Detect which cell encompasses the target text, then output its [x, y] center coordinate. 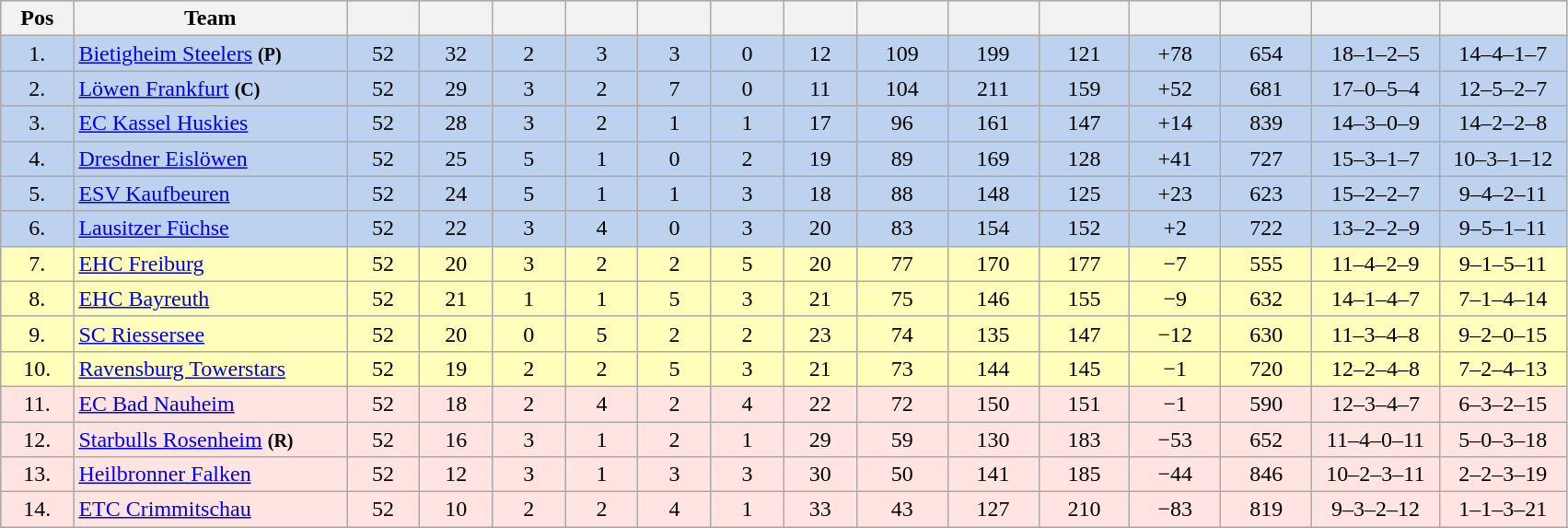
Dresdner Eislöwen [210, 158]
15–2–2–7 [1376, 194]
17 [819, 123]
185 [1085, 475]
2–2–3–19 [1503, 475]
+41 [1175, 158]
652 [1267, 440]
−9 [1175, 299]
109 [902, 53]
11–4–0–11 [1376, 440]
8. [37, 299]
SC Riessersee [210, 334]
170 [993, 264]
9. [37, 334]
EC Kassel Huskies [210, 123]
1–1–3–21 [1503, 510]
9–4–2–11 [1503, 194]
−83 [1175, 510]
96 [902, 123]
14–4–1–7 [1503, 53]
EHC Freiburg [210, 264]
183 [1085, 440]
159 [1085, 88]
11 [819, 88]
2. [37, 88]
−7 [1175, 264]
135 [993, 334]
EC Bad Nauheim [210, 404]
7–2–4–13 [1503, 369]
145 [1085, 369]
839 [1267, 123]
ESV Kaufbeuren [210, 194]
Team [210, 18]
127 [993, 510]
722 [1267, 229]
161 [993, 123]
11. [37, 404]
13–2–2–9 [1376, 229]
9–2–0–15 [1503, 334]
43 [902, 510]
150 [993, 404]
+52 [1175, 88]
Ravensburg Towerstars [210, 369]
11–3–4–8 [1376, 334]
73 [902, 369]
7 [674, 88]
28 [457, 123]
104 [902, 88]
Starbulls Rosenheim (R) [210, 440]
9–5–1–11 [1503, 229]
10–2–3–11 [1376, 475]
17–0–5–4 [1376, 88]
+2 [1175, 229]
Heilbronner Falken [210, 475]
Lausitzer Füchse [210, 229]
9–3–2–12 [1376, 510]
−44 [1175, 475]
210 [1085, 510]
720 [1267, 369]
11–4–2–9 [1376, 264]
199 [993, 53]
14. [37, 510]
130 [993, 440]
846 [1267, 475]
654 [1267, 53]
7–1–4–14 [1503, 299]
72 [902, 404]
18–1–2–5 [1376, 53]
Pos [37, 18]
+14 [1175, 123]
+23 [1175, 194]
211 [993, 88]
74 [902, 334]
632 [1267, 299]
4. [37, 158]
88 [902, 194]
5–0–3–18 [1503, 440]
14–1–4–7 [1376, 299]
154 [993, 229]
3. [37, 123]
7. [37, 264]
819 [1267, 510]
155 [1085, 299]
151 [1085, 404]
6–3–2–15 [1503, 404]
10 [457, 510]
24 [457, 194]
16 [457, 440]
1. [37, 53]
32 [457, 53]
169 [993, 158]
75 [902, 299]
14–3–0–9 [1376, 123]
12–5–2–7 [1503, 88]
Bietigheim Steelers (P) [210, 53]
77 [902, 264]
14–2–2–8 [1503, 123]
146 [993, 299]
121 [1085, 53]
623 [1267, 194]
23 [819, 334]
128 [1085, 158]
9–1–5–11 [1503, 264]
555 [1267, 264]
59 [902, 440]
Löwen Frankfurt (C) [210, 88]
177 [1085, 264]
ETC Crimmitschau [210, 510]
15–3–1–7 [1376, 158]
6. [37, 229]
152 [1085, 229]
10–3–1–12 [1503, 158]
EHC Bayreuth [210, 299]
50 [902, 475]
681 [1267, 88]
+78 [1175, 53]
148 [993, 194]
141 [993, 475]
−12 [1175, 334]
10. [37, 369]
12. [37, 440]
12–3–4–7 [1376, 404]
125 [1085, 194]
590 [1267, 404]
12–2–4–8 [1376, 369]
−53 [1175, 440]
25 [457, 158]
5. [37, 194]
144 [993, 369]
89 [902, 158]
30 [819, 475]
83 [902, 229]
727 [1267, 158]
33 [819, 510]
13. [37, 475]
630 [1267, 334]
